Scan for the cell matching the given text and deliver its (X, Y) coordinate at center. 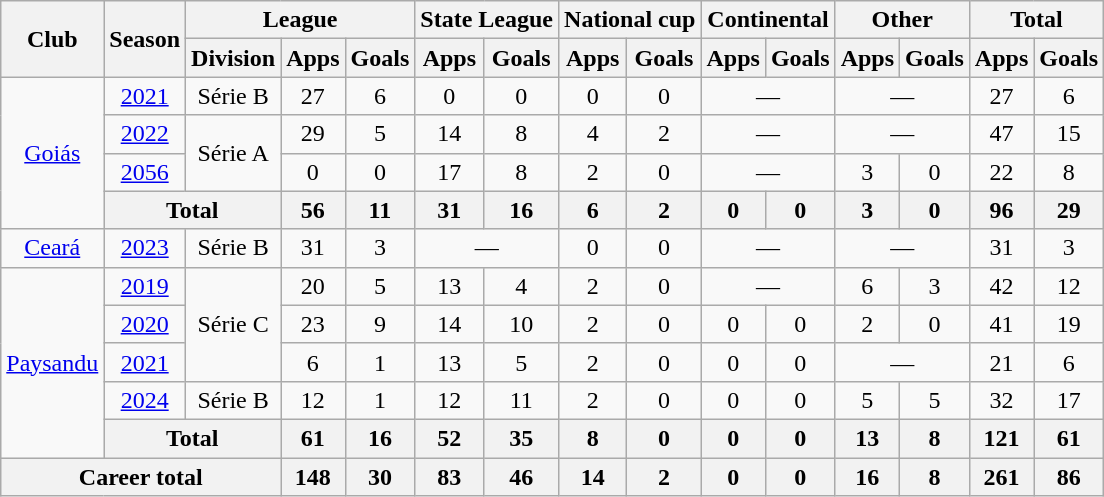
Continental (768, 20)
30 (380, 477)
Série C (234, 324)
32 (1001, 400)
Season (145, 39)
96 (1001, 210)
20 (313, 286)
10 (522, 324)
35 (522, 438)
2020 (145, 324)
19 (1069, 324)
Série A (234, 153)
9 (380, 324)
2022 (145, 134)
148 (313, 477)
Ceará (52, 248)
League (300, 20)
22 (1001, 172)
86 (1069, 477)
National cup (630, 20)
21 (1001, 362)
2023 (145, 248)
23 (313, 324)
121 (1001, 438)
Division (234, 58)
46 (522, 477)
52 (450, 438)
Paysandu (52, 362)
56 (313, 210)
15 (1069, 134)
47 (1001, 134)
Career total (141, 477)
42 (1001, 286)
41 (1001, 324)
Club (52, 39)
2056 (145, 172)
261 (1001, 477)
83 (450, 477)
Other (902, 20)
2019 (145, 286)
2024 (145, 400)
Goiás (52, 153)
State League (487, 20)
